Pinpoint the cell where the given text exists, returning its (X, Y) midpoint coordinate. 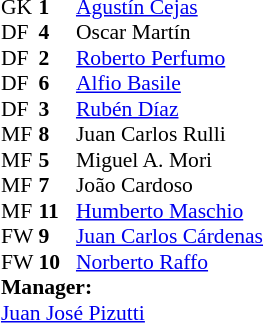
Alfio Basile (170, 83)
Manager: (132, 287)
6 (57, 83)
Juan Carlos Cárdenas (170, 237)
4 (57, 33)
João Cardoso (170, 185)
11 (57, 211)
Humberto Maschio (170, 211)
10 (57, 262)
5 (57, 160)
3 (57, 109)
Norberto Raffo (170, 262)
2 (57, 58)
Juan Carlos Rulli (170, 135)
Oscar Martín (170, 33)
Rubén Díaz (170, 109)
Miguel A. Mori (170, 160)
7 (57, 185)
Roberto Perfumo (170, 58)
8 (57, 135)
9 (57, 237)
